From the cell containing the given text, extract its center point as [x, y] coordinate. 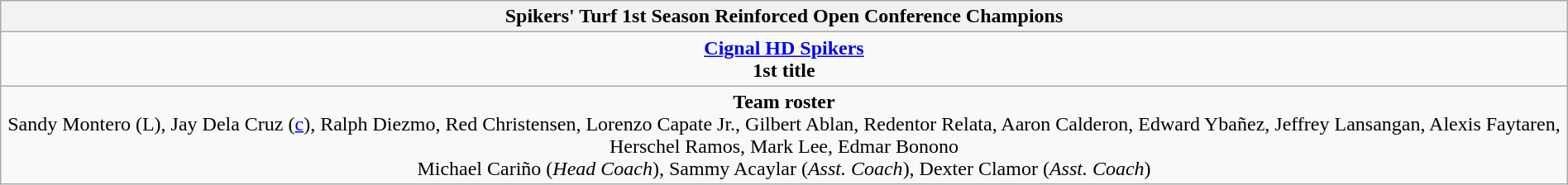
Cignal HD Spikers1st title [784, 59]
Spikers' Turf 1st Season Reinforced Open Conference Champions [784, 17]
